Locate the cell with the specified text and output its [x, y] center coordinate. 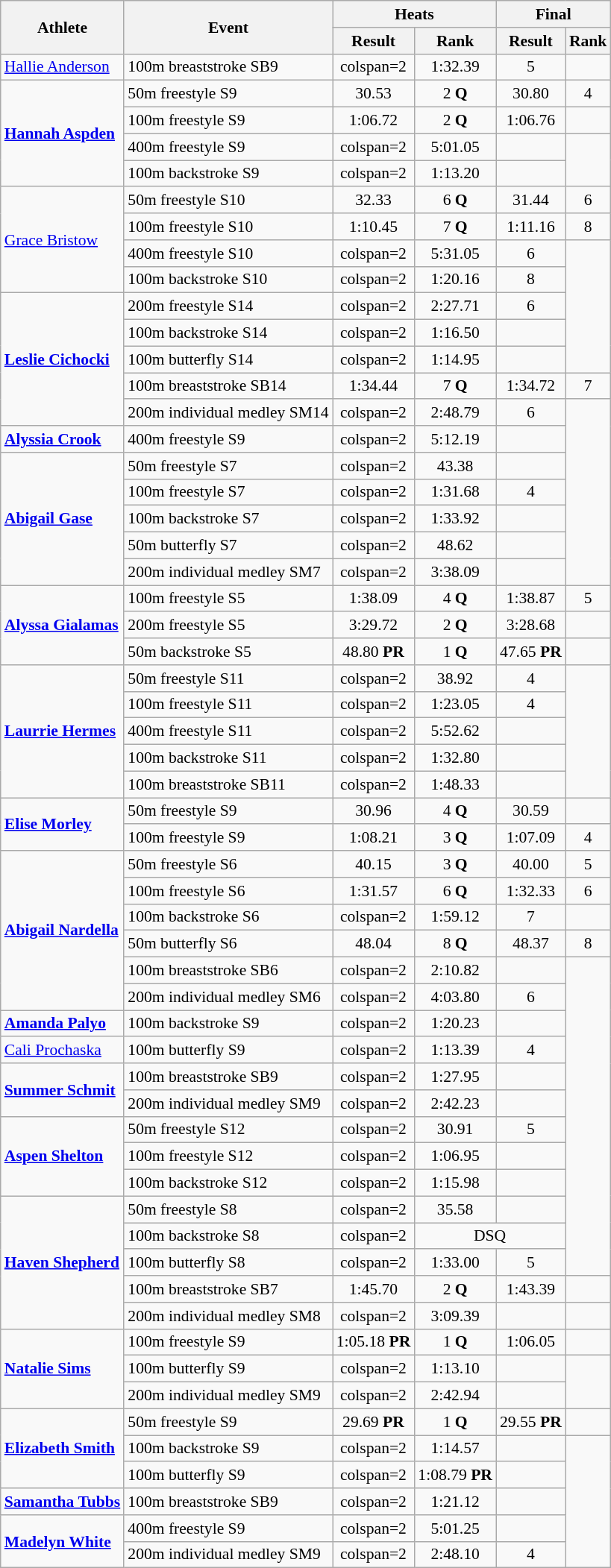
48.62 [455, 546]
200m freestyle S5 [228, 626]
1:34.44 [374, 386]
1:06.05 [531, 1342]
31.44 [531, 201]
50m freestyle S10 [228, 201]
43.38 [455, 466]
1:38.87 [531, 599]
100m backstroke S14 [228, 333]
1:10.45 [374, 227]
100m backstroke S8 [228, 1236]
200m individual medley SM6 [228, 997]
1:08.21 [374, 838]
100m freestyle S11 [228, 705]
29.69 PR [374, 1422]
1:13.10 [455, 1369]
1:11.16 [531, 227]
1:48.33 [455, 784]
Laurrie Hermes [63, 731]
3:38.09 [455, 572]
2:42.23 [455, 1103]
48.37 [531, 944]
1:23.05 [455, 705]
Madelyn White [63, 1542]
1:27.95 [455, 1077]
100m backstroke S11 [228, 758]
30.91 [455, 1130]
30.96 [374, 811]
40.15 [374, 864]
Leslie Cichocki [63, 359]
Hannah Aspden [63, 133]
5:01.25 [455, 1528]
2:42.94 [455, 1396]
Heats [415, 14]
50m freestyle S6 [228, 864]
30.59 [531, 811]
1:43.39 [531, 1289]
48.80 PR [374, 652]
400m freestyle S11 [228, 731]
Elizabeth Smith [63, 1448]
1:33.92 [455, 519]
3:28.68 [531, 626]
200m individual medley SM7 [228, 572]
8 Q [455, 944]
32.33 [374, 201]
5:31.05 [455, 254]
100m backstroke S7 [228, 519]
40.00 [531, 864]
Alyssia Crook [63, 439]
1:31.68 [455, 492]
1:06.72 [374, 121]
100m freestyle S6 [228, 891]
1:33.00 [455, 1263]
100m breaststroke SB6 [228, 971]
100m freestyle S5 [228, 599]
50m freestyle S7 [228, 466]
1:13.20 [455, 174]
1:07.09 [531, 838]
50m backstroke S5 [228, 652]
DSQ [489, 1236]
4:03.80 [455, 997]
1:08.79 PR [455, 1476]
100m breaststroke SB11 [228, 784]
1:38.09 [374, 599]
1:05.18 PR [374, 1342]
Athlete [63, 27]
100m breaststroke SB14 [228, 386]
Final [554, 14]
200m freestyle S14 [228, 306]
Summer Schmit [63, 1090]
38.92 [455, 678]
3:29.72 [374, 626]
50m freestyle S11 [228, 678]
100m backstroke S12 [228, 1183]
1:20.16 [455, 280]
1:21.12 [455, 1502]
Alyssa Gialamas [63, 625]
1:32.33 [531, 891]
1:13.39 [455, 1051]
30.53 [374, 94]
1:14.57 [455, 1449]
1:31.57 [374, 891]
Event [228, 27]
1:32.39 [455, 67]
1:45.70 [374, 1289]
50m butterfly S6 [228, 944]
1:15.98 [455, 1183]
Grace Bristow [63, 240]
1:20.23 [455, 1024]
1:59.12 [455, 917]
Abigail Nardella [63, 931]
2:10.82 [455, 971]
Aspen Shelton [63, 1156]
2:48.10 [455, 1555]
100m butterfly S14 [228, 359]
1:06.76 [531, 121]
48.04 [374, 944]
30.80 [531, 94]
47.65 PR [531, 652]
50m freestyle S8 [228, 1209]
2:27.71 [455, 306]
400m freestyle S10 [228, 254]
50m butterfly S7 [228, 546]
Hallie Anderson [63, 67]
Elise Morley [63, 825]
3:09.39 [455, 1316]
100m butterfly S8 [228, 1263]
200m individual medley SM8 [228, 1316]
1:32.80 [455, 758]
Cali Prochaska [63, 1051]
Samantha Tubbs [63, 1502]
29.55 PR [531, 1422]
100m backstroke S6 [228, 917]
Natalie Sims [63, 1369]
5:01.05 [455, 147]
100m freestyle S7 [228, 492]
5:52.62 [455, 731]
100m breaststroke SB7 [228, 1289]
100m freestyle S12 [228, 1156]
1:34.72 [531, 386]
1:06.95 [455, 1156]
35.58 [455, 1209]
1:14.95 [455, 359]
5:12.19 [455, 439]
100m backstroke S10 [228, 280]
Abigail Gase [63, 519]
100m freestyle S10 [228, 227]
2:48.79 [455, 413]
Amanda Palyo [63, 1024]
200m individual medley SM14 [228, 413]
1:16.50 [455, 333]
50m freestyle S12 [228, 1130]
Haven Shepherd [63, 1262]
